Capture the cell that displays the provided text and extract its [x, y] central coordinate. 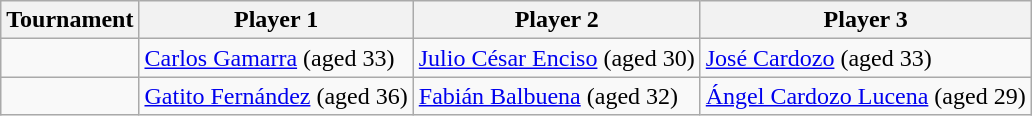
Tournament [70, 20]
Julio César Enciso (aged 30) [556, 58]
Carlos Gamarra (aged 33) [276, 58]
Ángel Cardozo Lucena (aged 29) [866, 96]
José Cardozo (aged 33) [866, 58]
Player 1 [276, 20]
Player 2 [556, 20]
Gatito Fernández (aged 36) [276, 96]
Player 3 [866, 20]
Fabián Balbuena (aged 32) [556, 96]
